Extract the [X, Y] coordinate from the center of the cell holding the provided text.  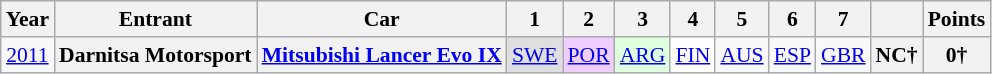
Car [382, 19]
ARG [643, 55]
0† [957, 55]
Points [957, 19]
GBR [844, 55]
2011 [28, 55]
6 [792, 19]
SWE [535, 55]
3 [643, 19]
5 [742, 19]
NC† [896, 55]
7 [844, 19]
AUS [742, 55]
1 [535, 19]
Year [28, 19]
Entrant [156, 19]
2 [589, 19]
Darnitsa Motorsport [156, 55]
POR [589, 55]
Mitsubishi Lancer Evo IX [382, 55]
4 [692, 19]
FIN [692, 55]
ESP [792, 55]
